Determine the (X, Y) coordinate at the center of the cell enclosing the given text.  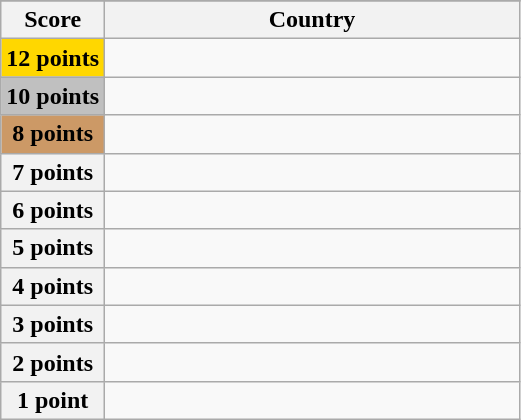
7 points (53, 172)
Country (312, 20)
4 points (53, 286)
Score (53, 20)
12 points (53, 58)
5 points (53, 248)
2 points (53, 362)
10 points (53, 96)
6 points (53, 210)
8 points (53, 134)
1 point (53, 400)
3 points (53, 324)
